For the text-containing cell, return its midpoint in [X, Y] coordinate format. 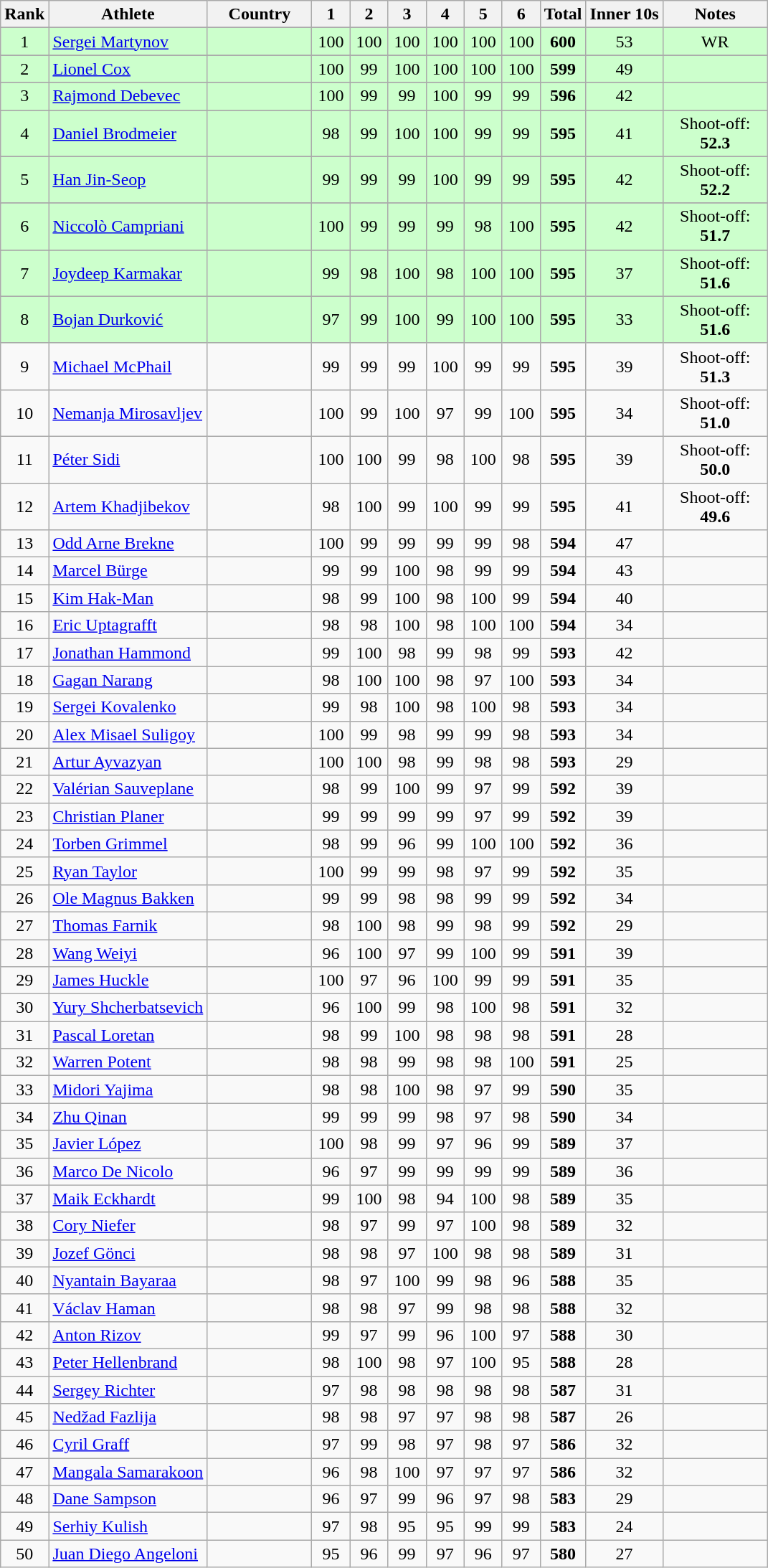
48 [24, 1499]
Michael McPhail [128, 366]
Athlete [128, 14]
Shoot-off: 52.2 [715, 179]
Valérian Sauveplane [128, 789]
Nemanja Mirosavljev [128, 413]
22 [24, 789]
600 [563, 42]
Juan Diego Angeloni [128, 1554]
Bojan Durković [128, 320]
Odd Arne Brekne [128, 544]
James Huckle [128, 981]
Wang Weiyi [128, 953]
Sergei Martynov [128, 42]
16 [24, 625]
Maik Eckhardt [128, 1199]
Daniel Brodmeier [128, 133]
Cyril Graff [128, 1445]
13 [24, 544]
Torben Grimmel [128, 844]
Eric Uptagrafft [128, 625]
580 [563, 1554]
Shoot-off: 51.3 [715, 366]
20 [24, 735]
Thomas Farnik [128, 925]
8 [24, 320]
Dane Sampson [128, 1499]
Peter Hellenbrand [128, 1362]
14 [24, 571]
Joydeep Karmakar [128, 273]
Marco De Nicolo [128, 1171]
Jozef Gönci [128, 1253]
596 [563, 96]
Mangala Samarakoon [128, 1472]
Péter Sidi [128, 459]
Shoot-off: 52.3 [715, 133]
23 [24, 816]
50 [24, 1554]
Ole Magnus Bakken [128, 898]
Sergei Kovalenko [128, 707]
Total [563, 14]
Alex Misael Suligoy [128, 735]
Kim Hak-Man [128, 598]
Country [260, 14]
Inner 10s [624, 14]
Shoot-off: 51.7 [715, 227]
Javier López [128, 1144]
Anton Rizov [128, 1335]
Han Jin-Seop [128, 179]
9 [24, 366]
Warren Potent [128, 1062]
Notes [715, 14]
Gagan Narang [128, 680]
Pascal Loretan [128, 1035]
Lionel Cox [128, 69]
Rank [24, 14]
21 [24, 762]
44 [24, 1389]
7 [24, 273]
11 [24, 459]
Shoot-off: 51.0 [715, 413]
12 [24, 506]
599 [563, 69]
Yury Shcherbatsevich [128, 1008]
18 [24, 680]
Ryan Taylor [128, 871]
Midori Yajima [128, 1090]
Rajmond Debevec [128, 96]
38 [24, 1226]
Shoot-off: 50.0 [715, 459]
46 [24, 1445]
Nedžad Fazlija [128, 1417]
Zhu Qinan [128, 1117]
Jonathan Hammond [128, 653]
Sergey Richter [128, 1389]
Cory Niefer [128, 1226]
Niccolò Campriani [128, 227]
WR [715, 42]
Shoot-off: 49.6 [715, 506]
Artur Ayvazyan [128, 762]
Christian Planer [128, 816]
Marcel Bürge [128, 571]
15 [24, 598]
10 [24, 413]
Nyantain Bayaraa [128, 1280]
19 [24, 707]
94 [445, 1199]
17 [24, 653]
Serhiy Kulish [128, 1526]
53 [624, 42]
Artem Khadjibekov [128, 506]
Václav Haman [128, 1308]
45 [24, 1417]
